Return the (X, Y) coordinate for the center point of the cell that contains the specified text.  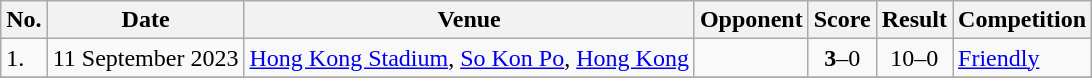
Friendly (1022, 58)
3–0 (842, 58)
Venue (469, 20)
Competition (1022, 20)
10–0 (914, 58)
Result (914, 20)
Hong Kong Stadium, So Kon Po, Hong Kong (469, 58)
No. (24, 20)
Score (842, 20)
Opponent (751, 20)
11 September 2023 (146, 58)
Date (146, 20)
1. (24, 58)
